Return [X, Y] of the center of cell containing provided text 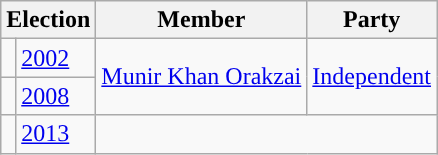
Party [372, 20]
2008 [56, 96]
Munir Khan Orakzai [202, 77]
2013 [56, 134]
Independent [372, 77]
Election [48, 20]
Member [202, 20]
2002 [56, 58]
